Find where the given text appears and provide that cell's center as [x, y] coordinate. 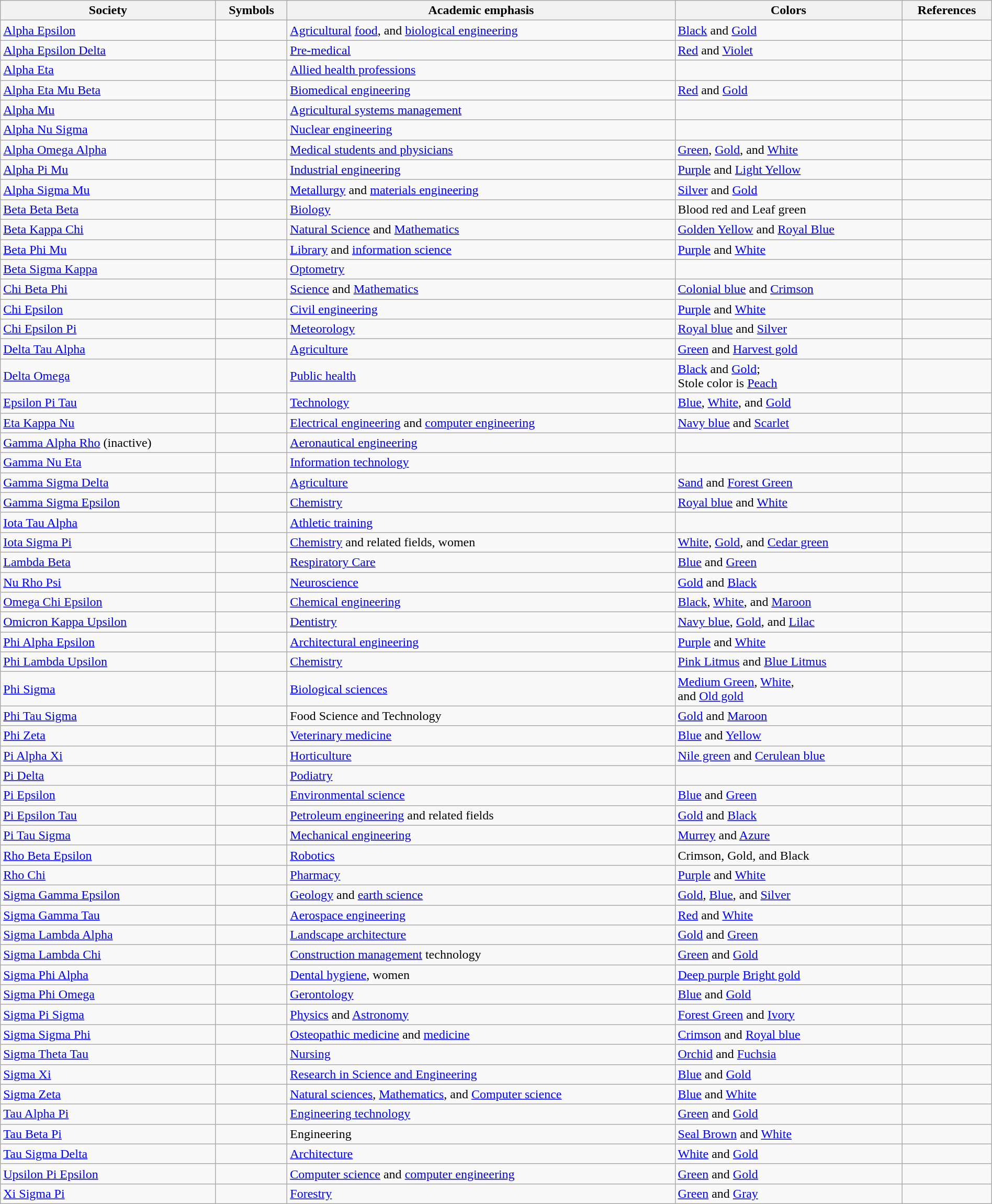
Pharmacy [481, 875]
Research in Science and Engineering [481, 1074]
Pi Epsilon Tau [108, 815]
Natural sciences, Mathematics, and Computer science [481, 1094]
Gamma Alpha Rho (inactive) [108, 443]
Horticulture [481, 756]
Dental hygiene, women [481, 975]
Symbols [251, 10]
Royal blue and Silver [788, 329]
Phi Alpha Epsilon [108, 642]
Science and Mathematics [481, 289]
Eta Kappa Nu [108, 423]
Architectural engineering [481, 642]
Colonial blue and Crimson [788, 289]
Alpha Pi Mu [108, 170]
Electrical engineering and computer engineering [481, 423]
Black and Gold [788, 30]
Iota Sigma Pi [108, 542]
Tau Alpha Pi [108, 1114]
White, Gold, and Cedar green [788, 542]
Delta Omega [108, 376]
Podiatry [481, 775]
Tau Sigma Delta [108, 1154]
Beta Phi Mu [108, 250]
Chi Beta Phi [108, 289]
Silver and Gold [788, 189]
Neuroscience [481, 582]
Biology [481, 209]
Black, White, and Maroon [788, 602]
Sigma Phi Alpha [108, 975]
Public health [481, 376]
Robotics [481, 855]
Respiratory Care [481, 562]
Sigma Xi [108, 1074]
Crimson and Royal blue [788, 1034]
Alpha Sigma Mu [108, 189]
Gold and Maroon [788, 716]
Epsilon Pi Tau [108, 403]
Seal Brown and White [788, 1134]
Petroleum engineering and related fields [481, 815]
Geology and earth science [481, 895]
Phi Sigma [108, 689]
Engineering [481, 1134]
Pi Delta [108, 775]
Sand and Forest Green [788, 482]
Alpha Epsilon Delta [108, 50]
Natural Science and Mathematics [481, 229]
Sigma Sigma Phi [108, 1034]
Biological sciences [481, 689]
Agricultural systems management [481, 110]
Blue and Yellow [788, 736]
Gerontology [481, 995]
Pi Tau Sigma [108, 835]
Construction management technology [481, 955]
Gold and Green [788, 935]
Alpha Omega Alpha [108, 150]
Sigma Gamma Tau [108, 915]
Food Science and Technology [481, 716]
Sigma Gamma Epsilon [108, 895]
Aerospace engineering [481, 915]
Orchid and Fuchsia [788, 1054]
Allied health professions [481, 70]
Chemistry and related fields, women [481, 542]
Meteorology [481, 329]
Nile green and Cerulean blue [788, 756]
Nu Rho Psi [108, 582]
Lambda Beta [108, 562]
Black and Gold; Stole color is Peach [788, 376]
White and Gold [788, 1154]
Veterinary medicine [481, 736]
Alpha Eta Mu Beta [108, 90]
Navy blue, Gold, and Lilac [788, 622]
Gold, Blue, and Silver [788, 895]
Forestry [481, 1194]
Omega Chi Epsilon [108, 602]
Gamma Sigma Delta [108, 482]
Beta Kappa Chi [108, 229]
Library and information science [481, 250]
Pi Epsilon [108, 795]
Red and Violet [788, 50]
Sigma Lambda Chi [108, 955]
Red and Gold [788, 90]
Colors [788, 10]
Blue, White, and Gold [788, 403]
Rho Chi [108, 875]
Medical students and physicians [481, 150]
Chi Epsilon [108, 309]
Royal blue and White [788, 502]
Chemical engineering [481, 602]
Tau Beta Pi [108, 1134]
Metallurgy and materials engineering [481, 189]
Gamma Sigma Epsilon [108, 502]
Delta Tau Alpha [108, 349]
Omicron Kappa Upsilon [108, 622]
Green and Harvest gold [788, 349]
Sigma Zeta [108, 1094]
Nursing [481, 1054]
Blue and White [788, 1094]
Pink Litmus and Blue Litmus [788, 662]
Red and White [788, 915]
Landscape architecture [481, 935]
Civil engineering [481, 309]
Osteopathic medicine and medicine [481, 1034]
Chi Epsilon Pi [108, 329]
Sigma Lambda Alpha [108, 935]
Green, Gold, and White [788, 150]
Pre-medical [481, 50]
Dentistry [481, 622]
Sigma Theta Tau [108, 1054]
Beta Beta Beta [108, 209]
Sigma Phi Omega [108, 995]
Architecture [481, 1154]
Computer science and computer engineering [481, 1174]
Mechanical engineering [481, 835]
Alpha Epsilon [108, 30]
Alpha Eta [108, 70]
Engineering technology [481, 1114]
Golden Yellow and Royal Blue [788, 229]
Iota Tau Alpha [108, 522]
Agricultural food, and biological engineering [481, 30]
Physics and Astronomy [481, 1015]
Deep purple Bright gold [788, 975]
Medium Green, White,and Old gold [788, 689]
Aeronautical engineering [481, 443]
Society [108, 10]
Gamma Nu Eta [108, 463]
Crimson, Gold, and Black [788, 855]
References [947, 10]
Sigma Pi Sigma [108, 1015]
Navy blue and Scarlet [788, 423]
Phi Tau Sigma [108, 716]
Environmental science [481, 795]
Green and Gray [788, 1194]
Blood red and Leaf green [788, 209]
Alpha Nu Sigma [108, 130]
Xi Sigma Pi [108, 1194]
Murrey and Azure [788, 835]
Industrial engineering [481, 170]
Phi Zeta [108, 736]
Academic emphasis [481, 10]
Pi Alpha Xi [108, 756]
Technology [481, 403]
Rho Beta Epsilon [108, 855]
Phi Lambda Upsilon [108, 662]
Athletic training [481, 522]
Purple and Light Yellow [788, 170]
Forest Green and Ivory [788, 1015]
Alpha Mu [108, 110]
Nuclear engineering [481, 130]
Beta Sigma Kappa [108, 269]
Upsilon Pi Epsilon [108, 1174]
Biomedical engineering [481, 90]
Information technology [481, 463]
Optometry [481, 269]
